Output the (X, Y) coordinate of the center of the cell containing the given text.  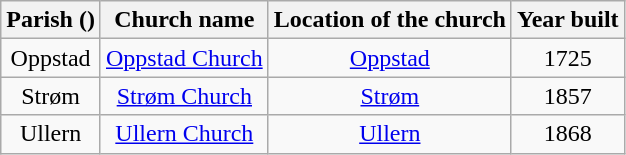
Church name (184, 20)
Oppstad Church (184, 58)
Strøm Church (184, 96)
1725 (568, 58)
Year built (568, 20)
1857 (568, 96)
1868 (568, 134)
Location of the church (390, 20)
Ullern Church (184, 134)
Parish () (51, 20)
